Return [x, y] of the center of cell containing provided text 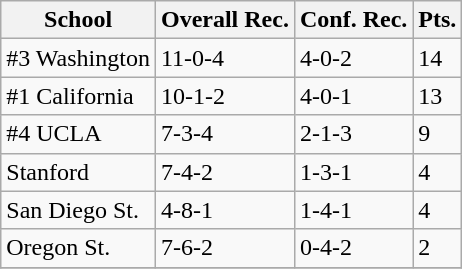
1-4-1 [353, 210]
Oregon St. [78, 248]
Overall Rec. [224, 20]
4-0-2 [353, 58]
Pts. [438, 20]
11-0-4 [224, 58]
1-3-1 [353, 172]
7-6-2 [224, 248]
2-1-3 [353, 134]
7-3-4 [224, 134]
School [78, 20]
9 [438, 134]
0-4-2 [353, 248]
#3 Washington [78, 58]
2 [438, 248]
4-0-1 [353, 96]
13 [438, 96]
10-1-2 [224, 96]
14 [438, 58]
Stanford [78, 172]
4-8-1 [224, 210]
#4 UCLA [78, 134]
#1 California [78, 96]
7-4-2 [224, 172]
San Diego St. [78, 210]
Conf. Rec. [353, 20]
